Identify which cell holds the provided text, then report its [x, y] central coordinate. 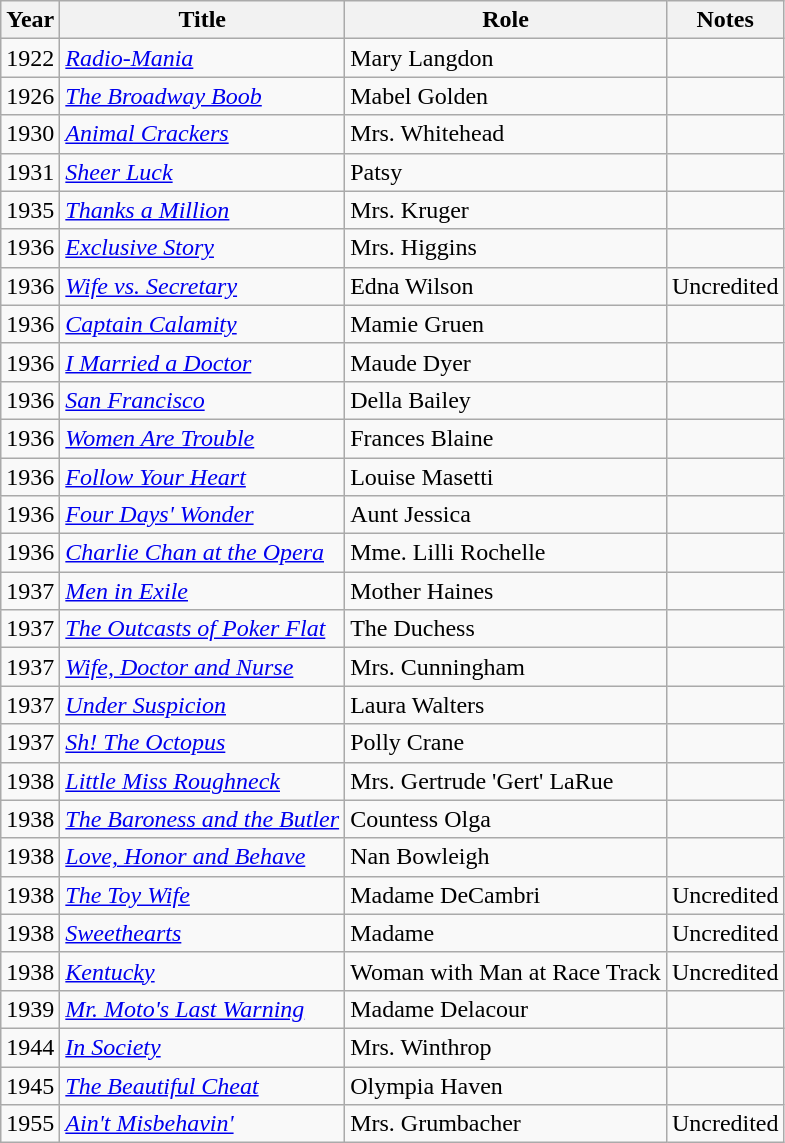
Love, Honor and Behave [202, 857]
I Married a Doctor [202, 362]
Maude Dyer [506, 362]
The Outcasts of Poker Flat [202, 629]
Under Suspicion [202, 705]
Laura Walters [506, 705]
Wife, Doctor and Nurse [202, 667]
Mrs. Kruger [506, 210]
Woman with Man at Race Track [506, 971]
Men in Exile [202, 591]
Madame Delacour [506, 1009]
Mrs. Higgins [506, 248]
San Francisco [202, 400]
1922 [30, 58]
The Baroness and the Butler [202, 819]
1931 [30, 172]
Women Are Trouble [202, 438]
Mrs. Gertrude 'Gert' LaRue [506, 781]
Frances Blaine [506, 438]
Patsy [506, 172]
Little Miss Roughneck [202, 781]
Kentucky [202, 971]
Wife vs. Secretary [202, 286]
Mother Haines [506, 591]
Mrs. Whitehead [506, 134]
Countess Olga [506, 819]
In Society [202, 1047]
Sweethearts [202, 933]
Mme. Lilli Rochelle [506, 553]
Captain Calamity [202, 324]
1955 [30, 1124]
1945 [30, 1085]
Madame [506, 933]
Mary Langdon [506, 58]
1926 [30, 96]
1944 [30, 1047]
1935 [30, 210]
The Duchess [506, 629]
Mrs. Cunningham [506, 667]
Mabel Golden [506, 96]
The Beautiful Cheat [202, 1085]
Mamie Gruen [506, 324]
Polly Crane [506, 743]
Thanks a Million [202, 210]
Animal Crackers [202, 134]
Nan Bowleigh [506, 857]
Radio-Mania [202, 58]
Four Days' Wonder [202, 515]
Notes [725, 20]
Louise Masetti [506, 477]
Exclusive Story [202, 248]
Mr. Moto's Last Warning [202, 1009]
Sh! The Octopus [202, 743]
Madame DeCambri [506, 895]
Year [30, 20]
Title [202, 20]
Sheer Luck [202, 172]
1930 [30, 134]
Mrs. Winthrop [506, 1047]
1939 [30, 1009]
Follow Your Heart [202, 477]
Ain't Misbehavin' [202, 1124]
Olympia Haven [506, 1085]
Mrs. Grumbacher [506, 1124]
Edna Wilson [506, 286]
Role [506, 20]
Charlie Chan at the Opera [202, 553]
The Broadway Boob [202, 96]
Della Bailey [506, 400]
The Toy Wife [202, 895]
Aunt Jessica [506, 515]
